Extract the (x, y) coordinate from the center of the cell holding the provided text.  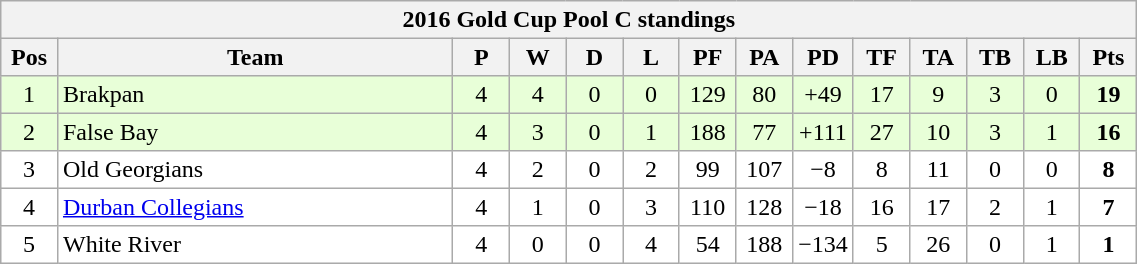
W (538, 56)
PD (824, 56)
TB (996, 56)
9 (938, 94)
80 (764, 94)
−18 (824, 206)
99 (708, 170)
−134 (824, 244)
LB (1052, 56)
Brakpan (255, 94)
Old Georgians (255, 170)
+49 (824, 94)
−8 (824, 170)
TA (938, 56)
+111 (824, 132)
L (652, 56)
False Bay (255, 132)
D (594, 56)
54 (708, 244)
19 (1108, 94)
Pts (1108, 56)
Team (255, 56)
White River (255, 244)
77 (764, 132)
107 (764, 170)
Pos (30, 56)
110 (708, 206)
129 (708, 94)
2016 Gold Cup Pool C standings (569, 20)
27 (882, 132)
Durban Collegians (255, 206)
128 (764, 206)
PA (764, 56)
11 (938, 170)
TF (882, 56)
26 (938, 244)
P (482, 56)
PF (708, 56)
10 (938, 132)
7 (1108, 206)
